Search for the cell housing the specified text and yield its [x, y] center coordinate. 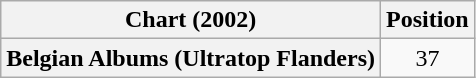
Chart (2002) [191, 20]
Belgian Albums (Ultratop Flanders) [191, 58]
Position [428, 20]
37 [428, 58]
